Search for the cell housing the specified text and yield its [X, Y] center coordinate. 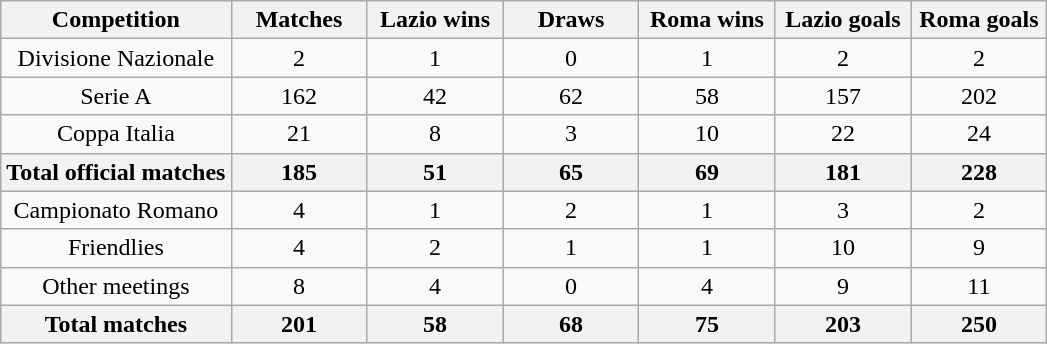
75 [707, 324]
Coppa Italia [116, 134]
Divisione Nazionale [116, 58]
185 [299, 172]
65 [571, 172]
Roma wins [707, 20]
181 [843, 172]
24 [979, 134]
Campionato Romano [116, 210]
Other meetings [116, 286]
157 [843, 96]
Roma goals [979, 20]
22 [843, 134]
62 [571, 96]
250 [979, 324]
Serie A [116, 96]
201 [299, 324]
21 [299, 134]
162 [299, 96]
Matches [299, 20]
51 [435, 172]
42 [435, 96]
Total matches [116, 324]
Friendlies [116, 248]
Competition [116, 20]
Draws [571, 20]
69 [707, 172]
Lazio wins [435, 20]
Lazio goals [843, 20]
202 [979, 96]
Total official matches [116, 172]
203 [843, 324]
68 [571, 324]
11 [979, 286]
228 [979, 172]
